Determine the [x, y] coordinate at the center of the cell enclosing the given text.  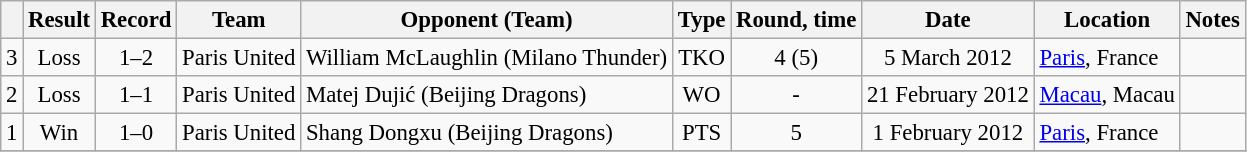
Win [60, 133]
Team [239, 20]
21 February 2012 [948, 95]
Opponent (Team) [487, 20]
1–0 [136, 133]
TKO [701, 58]
Type [701, 20]
5 [796, 133]
Location [1107, 20]
2 [12, 95]
1 [12, 133]
Round, time [796, 20]
Date [948, 20]
Notes [1212, 20]
1–1 [136, 95]
- [796, 95]
1–2 [136, 58]
5 March 2012 [948, 58]
4 (5) [796, 58]
3 [12, 58]
Record [136, 20]
Shang Dongxu (Beijing Dragons) [487, 133]
Macau, Macau [1107, 95]
1 February 2012 [948, 133]
Matej Dujić (Beijing Dragons) [487, 95]
PTS [701, 133]
WO [701, 95]
William McLaughlin (Milano Thunder) [487, 58]
Result [60, 20]
